Provide the [x, y] coordinate of the cell's center where the given text is located.  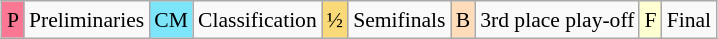
Classification [258, 20]
B [464, 20]
P [13, 20]
Semifinals [399, 20]
Preliminaries [86, 20]
Final [690, 20]
½ [335, 20]
CM [171, 20]
3rd place play-off [557, 20]
F [650, 20]
